Pinpoint the cell where the given text exists, returning its [X, Y] midpoint coordinate. 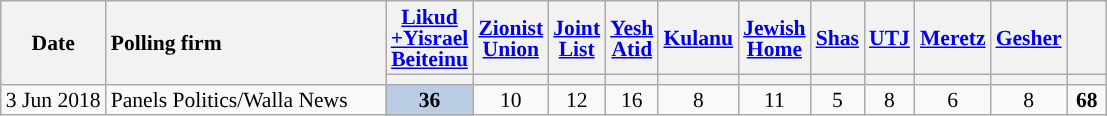
5 [838, 100]
36 [430, 100]
6 [953, 100]
Date [54, 42]
Meretz [953, 38]
11 [774, 100]
UTJ [890, 38]
Likud+YisraelBeiteinu [430, 38]
3 Jun 2018 [54, 100]
ZionistUnion [510, 38]
Kulanu [698, 38]
YeshAtid [632, 38]
JointList [576, 38]
16 [632, 100]
68 [1087, 100]
Gesher [1029, 38]
10 [510, 100]
Shas [838, 38]
Panels Politics/Walla News [246, 100]
Polling firm [246, 42]
JewishHome [774, 38]
12 [576, 100]
